Determine the (x, y) coordinate at the center of the cell enclosing the given text.  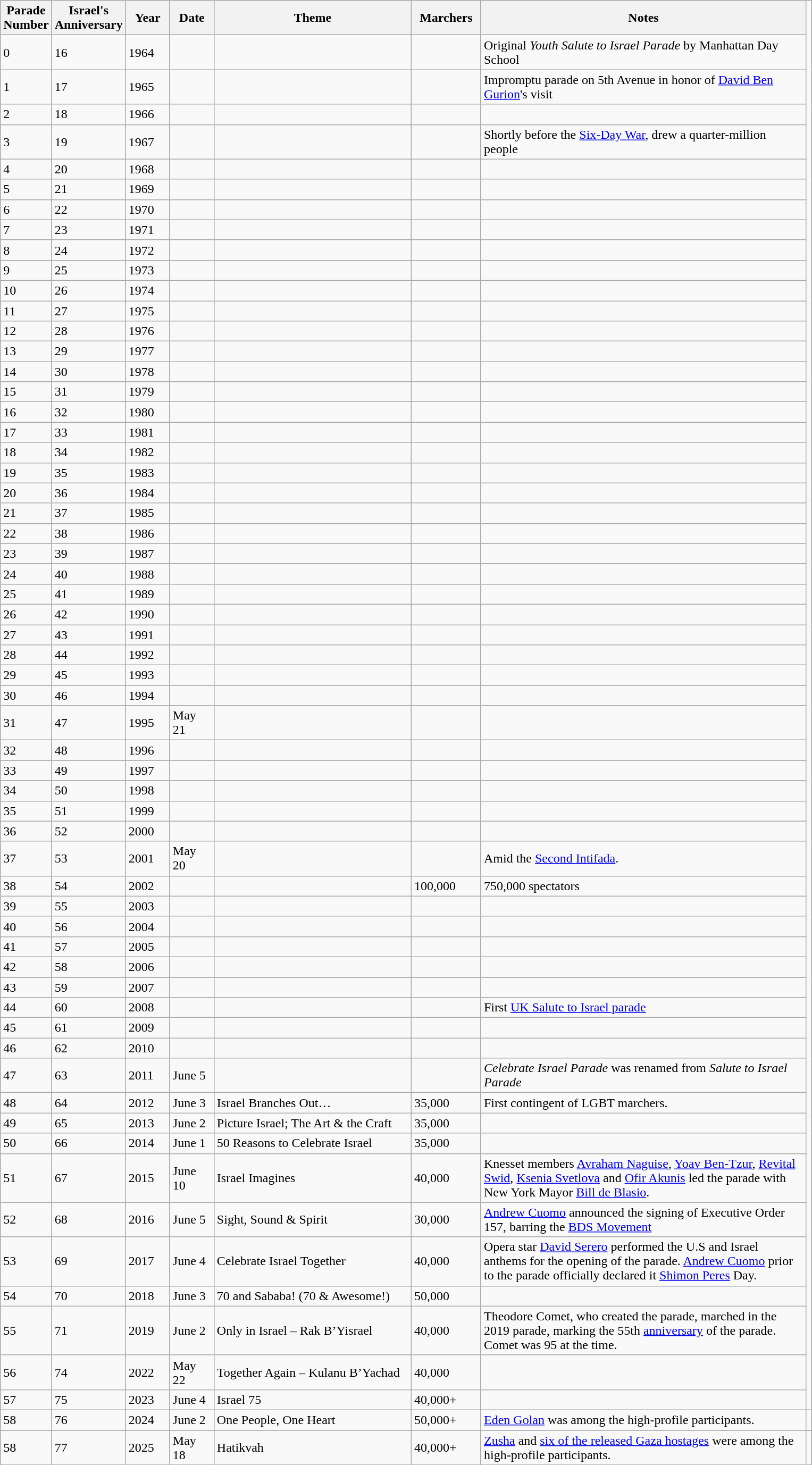
11 (26, 311)
50 Reasons to Celebrate Israel (313, 1143)
67 (88, 1178)
1967 (148, 141)
Israel 75 (313, 1400)
1997 (148, 771)
May 20 (191, 858)
Only in Israel – Rak B’Yisrael (313, 1330)
Amid the Second Intifada. (643, 858)
5 (26, 189)
4 (26, 169)
1990 (148, 614)
100,000 (446, 886)
2005 (148, 947)
First UK Salute to Israel parade (643, 1008)
70 (88, 1296)
2001 (148, 858)
9 (26, 270)
2017 (148, 1261)
Hatikvah (313, 1447)
Israel Imagines (313, 1178)
60 (88, 1008)
750,000 spectators (643, 886)
Impromptu parade on 5th Avenue in honor of David Ben Gurion's visit (643, 87)
Theme (313, 18)
2010 (148, 1048)
Celebrate Israel Together (313, 1261)
Together Again – Kulanu B’Yachad (313, 1372)
8 (26, 250)
62 (88, 1048)
0 (26, 52)
14 (26, 372)
2009 (148, 1028)
1973 (148, 270)
2018 (148, 1296)
1985 (148, 513)
1965 (148, 87)
6 (26, 210)
2012 (148, 1103)
1989 (148, 594)
Knesset members Avraham Naguise, Yoav Ben-Tzur, Revital Swid, Ksenia Svetlova and Ofir Akunis led the parade with New York Mayor Bill de Blasio. (643, 1178)
Date (191, 18)
2015 (148, 1178)
1964 (148, 52)
75 (88, 1400)
1971 (148, 230)
ParadeNumber (26, 18)
2008 (148, 1008)
1986 (148, 533)
50,000+ (446, 1420)
1984 (148, 493)
Original Youth Salute to Israel Parade by Manhattan Day School (643, 52)
First contingent of LGBT marchers. (643, 1103)
2024 (148, 1420)
1996 (148, 750)
Sight, Sound & Spirit (313, 1220)
76 (88, 1420)
30,000 (446, 1220)
74 (88, 1372)
June 1 (191, 1143)
64 (88, 1103)
7 (26, 230)
2023 (148, 1400)
Israel Branches Out… (313, 1103)
1982 (148, 453)
Shortly before the Six-Day War, drew a quarter-million people (643, 141)
Marchers (446, 18)
1994 (148, 696)
1975 (148, 311)
1987 (148, 554)
1969 (148, 189)
1976 (148, 331)
1978 (148, 372)
1991 (148, 634)
May 21 (191, 723)
1979 (148, 392)
One People, One Heart (313, 1420)
1974 (148, 290)
71 (88, 1330)
Eden Golan was among the high-profile participants. (643, 1420)
10 (26, 290)
2016 (148, 1220)
1988 (148, 574)
66 (88, 1143)
2019 (148, 1330)
69 (88, 1261)
Theodore Comet, who created the parade, marched in the 2019 parade, marking the 55th anniversary of the parade. Comet was 95 at the time. (643, 1330)
1968 (148, 169)
2002 (148, 886)
May 18 (191, 1447)
1981 (148, 432)
2000 (148, 831)
65 (88, 1123)
Celebrate Israel Parade was renamed from Salute to Israel Parade (643, 1075)
Andrew Cuomo announced the signing of Executive Order 157, barring the BDS Movement (643, 1220)
1992 (148, 655)
May 22 (191, 1372)
77 (88, 1447)
2025 (148, 1447)
68 (88, 1220)
2003 (148, 906)
2013 (148, 1123)
Year (148, 18)
61 (88, 1028)
1977 (148, 351)
2004 (148, 926)
2006 (148, 967)
1993 (148, 675)
3 (26, 141)
1 (26, 87)
2014 (148, 1143)
2007 (148, 987)
2011 (148, 1075)
2022 (148, 1372)
Israel'sAnniversary (88, 18)
13 (26, 351)
Notes (643, 18)
1980 (148, 412)
1972 (148, 250)
1995 (148, 723)
63 (88, 1075)
June 10 (191, 1178)
Zusha and six of the released Gaza hostages were among the high-profile participants. (643, 1447)
1966 (148, 114)
1998 (148, 791)
Picture Israel; The Art & the Craft (313, 1123)
15 (26, 392)
59 (88, 987)
12 (26, 331)
2 (26, 114)
1999 (148, 811)
1983 (148, 473)
70 and Sababa! (70 & Awesome!) (313, 1296)
1970 (148, 210)
50,000 (446, 1296)
